Capture the cell that displays the provided text and extract its [X, Y] central coordinate. 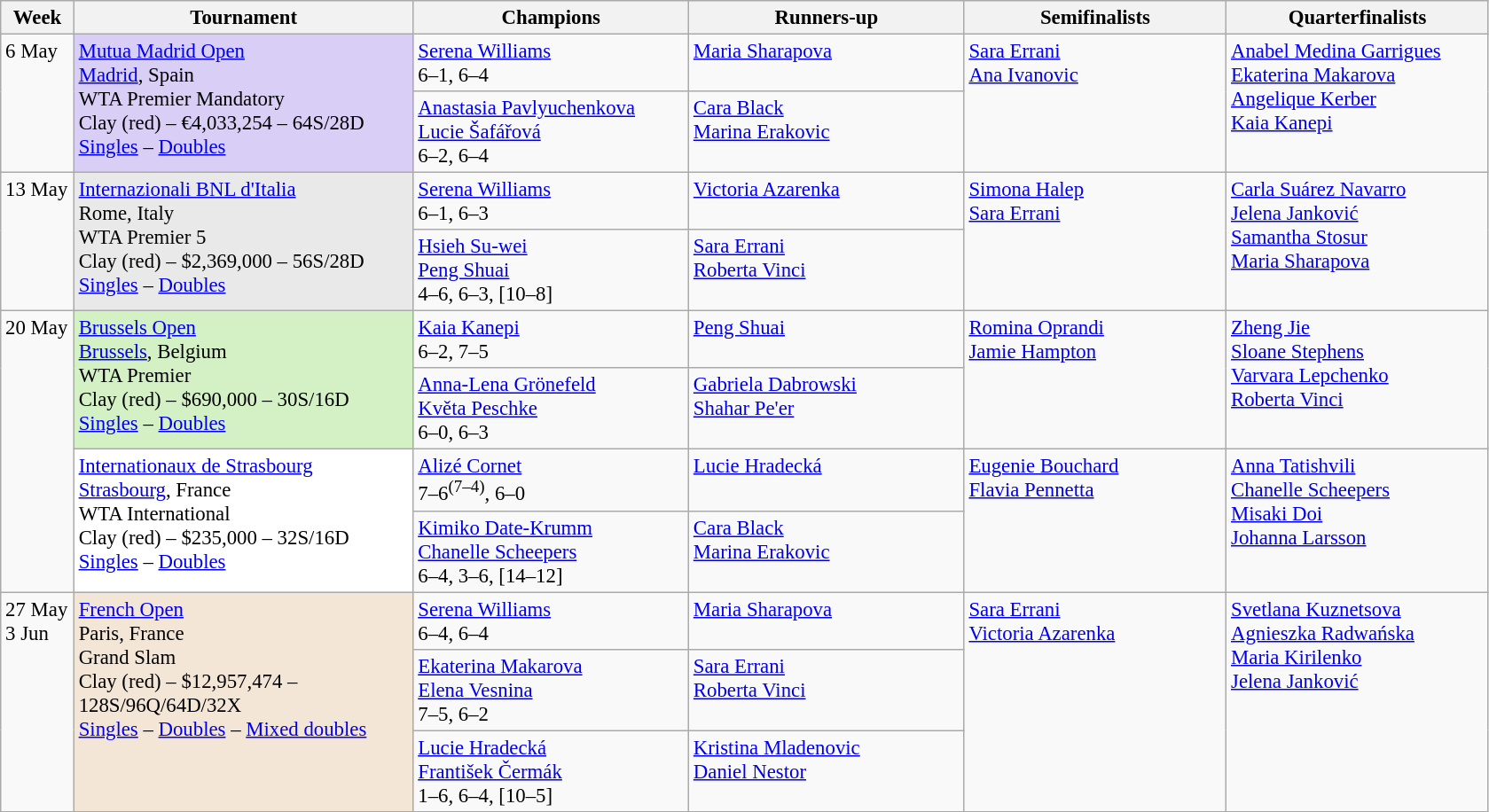
Quarterfinalists [1358, 18]
Romina Oprandi Jamie Hampton [1095, 380]
Week [37, 18]
Internationaux de StrasbourgStrasbourg, FranceWTA InternationalClay (red) – $235,000 – 32S/16DSingles – Doubles [243, 521]
Ekaterina Makarova Elena Vesnina7–5, 6–2 [552, 690]
Champions [552, 18]
Anna-Lena Grönefeld Květa Peschke6–0, 6–3 [552, 410]
Tournament [243, 18]
Peng Shuai [827, 340]
Lucie Hradecká František Čermák1–6, 6–4, [10–5] [552, 771]
Kimiko Date-Krumm Chanelle Scheepers6–4, 3–6, [14–12] [552, 551]
20 May [37, 452]
Alizé Cornet 7–6(7–4), 6–0 [552, 480]
Sara Errani Victoria Azarenka [1095, 702]
13 May [37, 242]
Carla Suárez Navarro Jelena Janković Samantha Stosur Maria Sharapova [1358, 242]
Mutua Madrid OpenMadrid, SpainWTA Premier MandatoryClay (red) – €4,033,254 – 64S/28DSingles – Doubles [243, 104]
Internazionali BNL d'ItaliaRome, ItalyWTA Premier 5Clay (red) – $2,369,000 – 56S/28DSingles – Doubles [243, 242]
Sara Errani Ana Ivanovic [1095, 104]
Lucie Hradecká [827, 480]
Serena Williams 6–4, 6–4 [552, 621]
Eugenie Bouchard Flavia Pennetta [1095, 521]
Svetlana Kuznetsova Agnieszka Radwańska Maria Kirilenko Jelena Janković [1358, 702]
Kaia Kanepi 6–2, 7–5 [552, 340]
Serena Williams6–1, 6–4 [552, 64]
Simona Halep Sara Errani [1095, 242]
Victoria Azarenka [827, 202]
Semifinalists [1095, 18]
Serena Williams6–1, 6–3 [552, 202]
Gabriela Dabrowski Shahar Pe'er [827, 410]
Anastasia Pavlyuchenkova Lucie Šafářová6–2, 6–4 [552, 132]
Kristina Mladenovic Daniel Nestor [827, 771]
Hsieh Su-wei Peng Shuai4–6, 6–3, [10–8] [552, 270]
Runners-up [827, 18]
Zheng Jie Sloane Stephens Varvara Lepchenko Roberta Vinci [1358, 380]
6 May [37, 104]
French OpenParis, FranceGrand SlamClay (red) – $12,957,474 –128S/96Q/64D/32XSingles – Doubles – Mixed doubles [243, 702]
Anabel Medina Garrigues Ekaterina Makarova Angelique Kerber Kaia Kanepi [1358, 104]
Brussels OpenBrussels, BelgiumWTA PremierClay (red) – $690,000 – 30S/16DSingles – Doubles [243, 380]
Anna Tatishvili Chanelle Scheepers Misaki Doi Johanna Larsson [1358, 521]
27 May3 Jun [37, 702]
